Find where the given text appears and provide that cell's center as [x, y] coordinate. 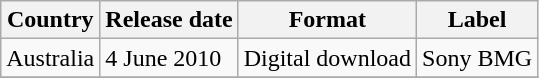
Sony BMG [478, 58]
Country [50, 20]
4 June 2010 [169, 58]
Format [327, 20]
Australia [50, 58]
Label [478, 20]
Release date [169, 20]
Digital download [327, 58]
